Return the [X, Y] coordinate for the center point of the cell that contains the specified text.  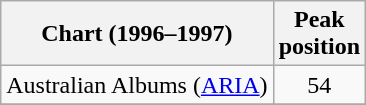
Chart (1996–1997) [137, 34]
Australian Albums (ARIA) [137, 85]
Peakposition [319, 34]
54 [319, 85]
